For the text-containing cell, return its midpoint in [X, Y] coordinate format. 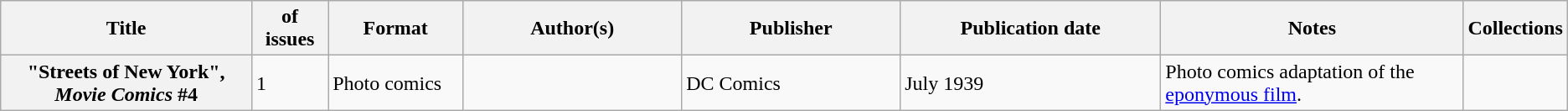
Publication date [1030, 29]
Format [395, 29]
DC Comics [791, 82]
July 1939 [1030, 82]
Title [126, 29]
Notes [1312, 29]
Photo comics adaptation of the eponymous film. [1312, 82]
Publisher [791, 29]
Photo comics [395, 82]
"Streets of New York", Movie Comics #4 [126, 82]
Collections [1515, 29]
1 [290, 82]
of issues [290, 29]
Author(s) [573, 29]
